Identify which cell holds the provided text, then report its [x, y] central coordinate. 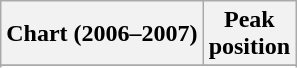
Peakposition [249, 34]
Chart (2006–2007) [102, 34]
